Locate the cell with the specified text and output its [X, Y] center coordinate. 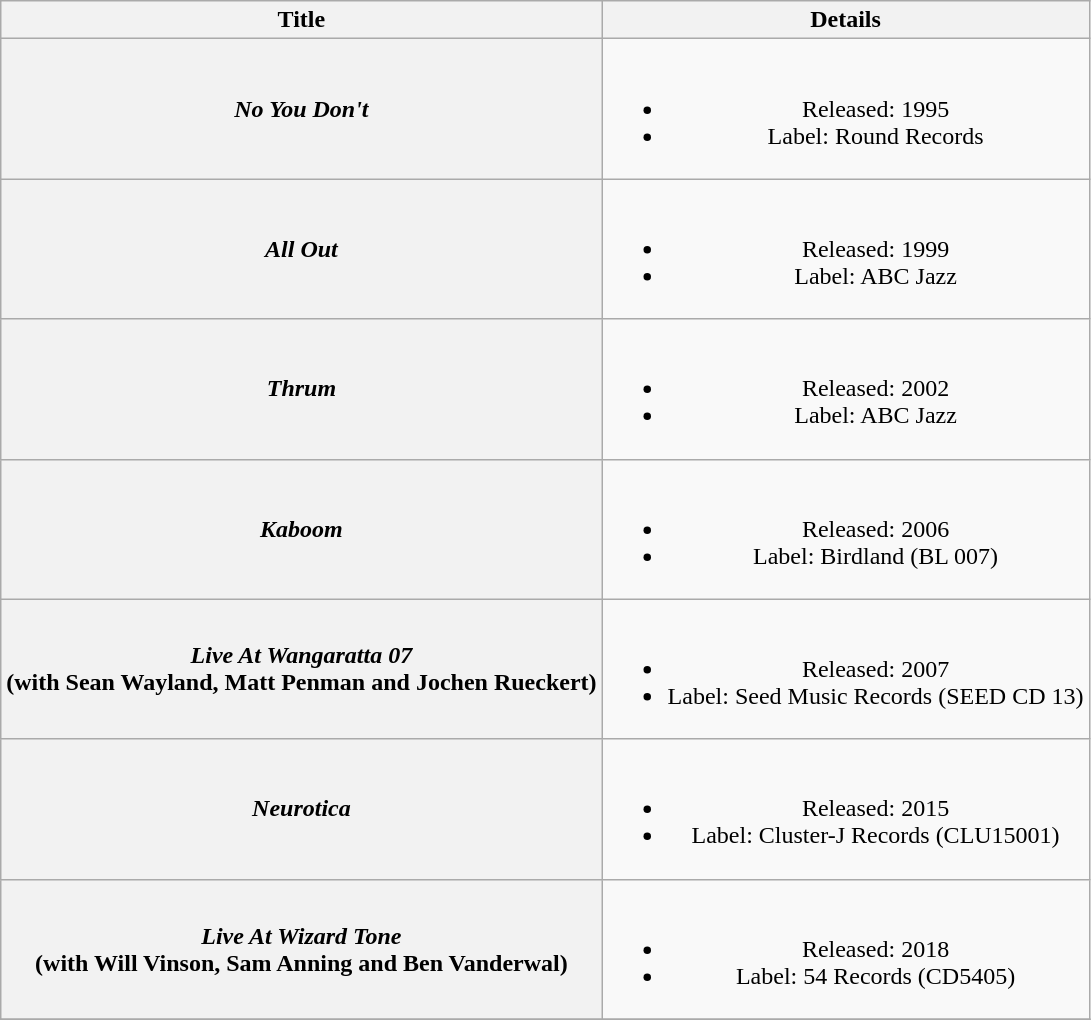
Title [302, 20]
Released: 2007Label: Seed Music Records (SEED CD 13) [846, 669]
Live At Wizard Tone (with Will Vinson, Sam Anning and Ben Vanderwal) [302, 949]
All Out [302, 249]
Released: 2002Label: ABC Jazz [846, 389]
Released: 1999Label: ABC Jazz [846, 249]
Kaboom [302, 529]
Thrum [302, 389]
Neurotica [302, 809]
Released: 1995Label: Round Records [846, 109]
Released: 2006Label: Birdland (BL 007) [846, 529]
Released: 2018Label: 54 Records (CD5405) [846, 949]
Live At Wangaratta 07 (with Sean Wayland, Matt Penman and Jochen Rueckert) [302, 669]
No You Don't [302, 109]
Details [846, 20]
Released: 2015Label: Cluster-J Records (CLU15001) [846, 809]
